Output the (x, y) coordinate of the center of the cell containing the given text.  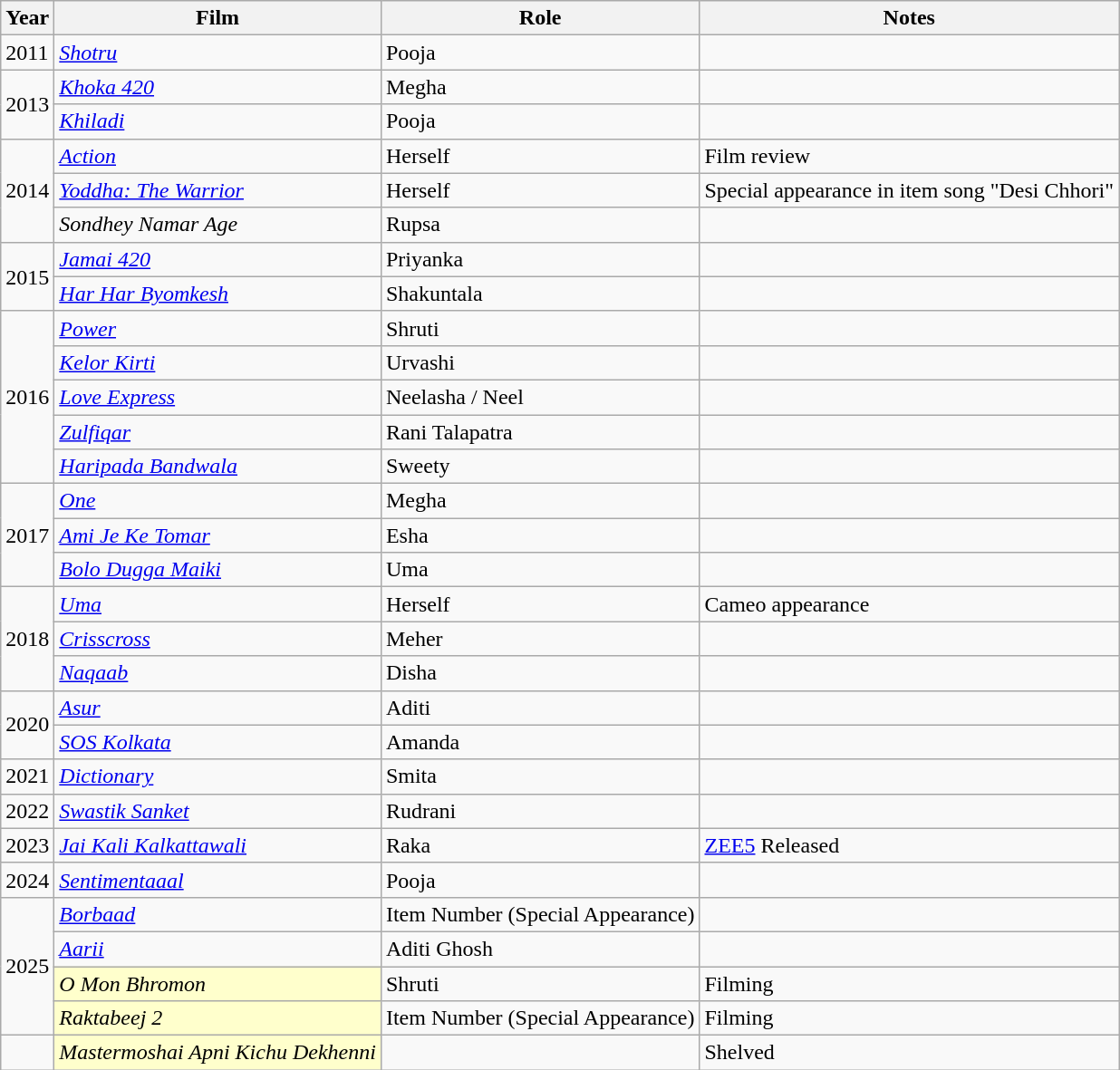
Haripada Bandwala (217, 467)
Esha (540, 535)
Cameo appearance (910, 604)
2025 (27, 966)
2023 (27, 845)
2017 (27, 535)
2011 (27, 53)
Power (217, 328)
2022 (27, 811)
Rani Talapatra (540, 432)
Raktabeej 2 (217, 1018)
Khoka 420 (217, 87)
Priyanka (540, 259)
Kelor Kirti (217, 362)
Urvashi (540, 362)
Smita (540, 776)
2024 (27, 880)
Love Express (217, 397)
Mastermoshai Apni Kichu Dekhenni (217, 1053)
Special appearance in item song "Desi Chhori" (910, 190)
2020 (27, 725)
Shelved (910, 1053)
Aarii (217, 949)
2018 (27, 639)
Aditi Ghosh (540, 949)
Notes (910, 18)
Sentimentaaal (217, 880)
O Mon Bhromon (217, 983)
Khiladi (217, 121)
Amanda (540, 742)
Action (217, 156)
Film (217, 18)
Aditi (540, 708)
Asur (217, 708)
Sweety (540, 467)
One (217, 501)
Disha (540, 673)
Crisscross (217, 639)
Bolo Dugga Maiki (217, 570)
Yoddha: The Warrior (217, 190)
Sondhey Namar Age (217, 225)
SOS Kolkata (217, 742)
Dictionary (217, 776)
2021 (27, 776)
Rudrani (540, 811)
Swastik Sanket (217, 811)
Shotru (217, 53)
2013 (27, 104)
Rupsa (540, 225)
Neelasha / Neel (540, 397)
Role (540, 18)
Borbaad (217, 914)
Har Har Byomkesh (217, 294)
2014 (27, 190)
2016 (27, 397)
Jamai 420 (217, 259)
Ami Je Ke Tomar (217, 535)
Naqaab (217, 673)
Shakuntala (540, 294)
Zulfiqar (217, 432)
Raka (540, 845)
Jai Kali Kalkattawali (217, 845)
Film review (910, 156)
Meher (540, 639)
2015 (27, 276)
ZEE5 Released (910, 845)
Year (27, 18)
